Pinpoint the cell where the given text exists, returning its (X, Y) midpoint coordinate. 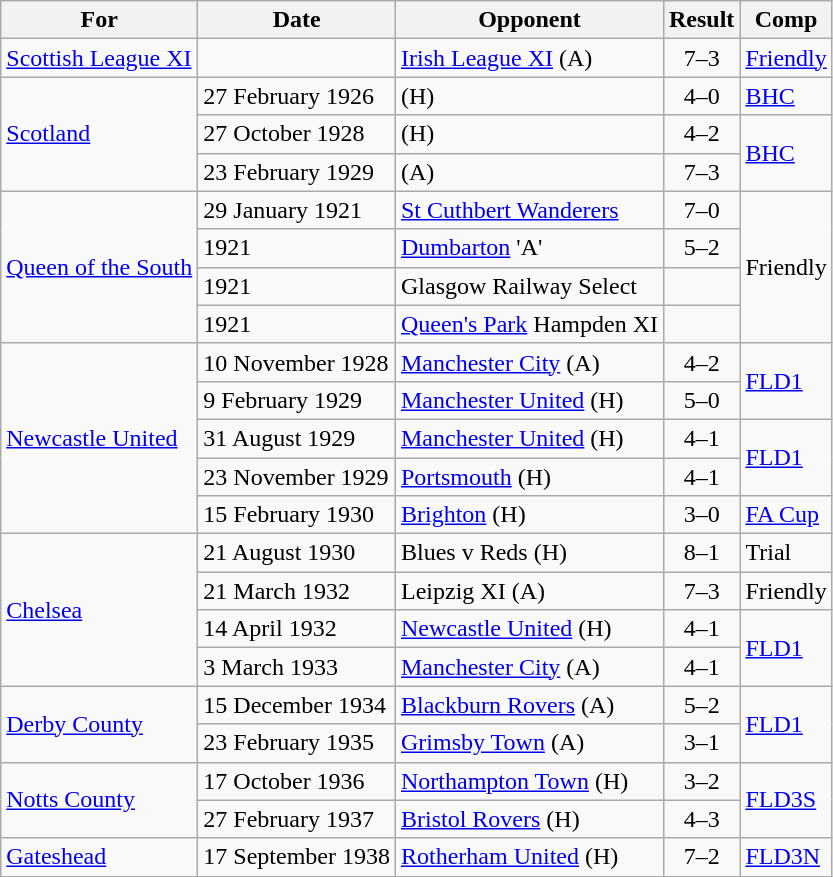
Result (701, 20)
21 March 1932 (297, 591)
(A) (529, 172)
Newcastle United (100, 438)
Northampton Town (H) (529, 781)
Queen of the South (100, 267)
27 October 1928 (297, 134)
Rotherham United (H) (529, 857)
Bristol Rovers (H) (529, 819)
9 February 1929 (297, 400)
17 October 1936 (297, 781)
Notts County (100, 800)
7–0 (701, 210)
Grimsby Town (A) (529, 743)
Opponent (529, 20)
27 February 1937 (297, 819)
Scottish League XI (100, 58)
Trial (786, 553)
Date (297, 20)
3–2 (701, 781)
Leipzig XI (A) (529, 591)
Brighton (H) (529, 515)
31 August 1929 (297, 438)
15 February 1930 (297, 515)
Queen's Park Hampden XI (529, 324)
14 April 1932 (297, 629)
Portsmouth (H) (529, 477)
27 February 1926 (297, 96)
5–0 (701, 400)
23 February 1929 (297, 172)
FA Cup (786, 515)
Irish League XI (A) (529, 58)
8–1 (701, 553)
Scotland (100, 134)
4–0 (701, 96)
23 November 1929 (297, 477)
4–3 (701, 819)
Dumbarton 'A' (529, 248)
Chelsea (100, 610)
3 March 1933 (297, 667)
7–2 (701, 857)
Blues v Reds (H) (529, 553)
Comp (786, 20)
For (100, 20)
Glasgow Railway Select (529, 286)
15 December 1934 (297, 705)
Derby County (100, 724)
10 November 1928 (297, 362)
Blackburn Rovers (A) (529, 705)
17 September 1938 (297, 857)
FLD3S (786, 800)
3–0 (701, 515)
3–1 (701, 743)
21 August 1930 (297, 553)
Gateshead (100, 857)
Newcastle United (H) (529, 629)
23 February 1935 (297, 743)
29 January 1921 (297, 210)
St Cuthbert Wanderers (529, 210)
FLD3N (786, 857)
